Output the (X, Y) coordinate of the center of the cell containing the given text.  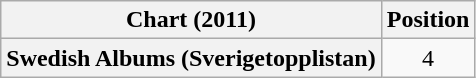
4 (428, 58)
Swedish Albums (Sverigetopplistan) (191, 58)
Position (428, 20)
Chart (2011) (191, 20)
